Identify which cell holds the provided text, then report its (x, y) central coordinate. 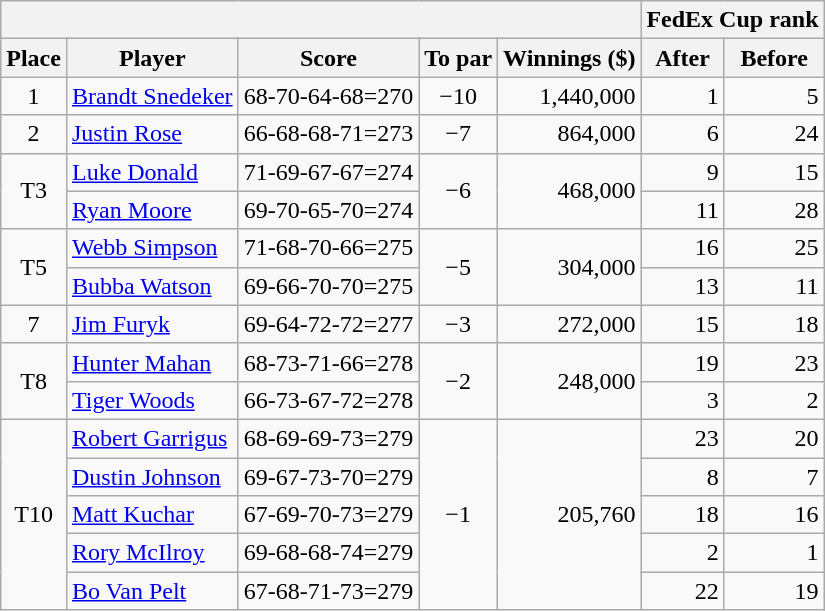
T5 (34, 267)
1,440,000 (570, 96)
3 (682, 400)
−3 (458, 324)
T10 (34, 514)
Tiger Woods (152, 400)
Player (152, 58)
Robert Garrigus (152, 438)
28 (774, 210)
24 (774, 134)
−2 (458, 381)
468,000 (570, 191)
69-67-73-70=279 (328, 477)
Webb Simpson (152, 248)
−7 (458, 134)
Hunter Mahan (152, 362)
67-69-70-73=279 (328, 515)
71-69-67-67=274 (328, 172)
Rory McIlroy (152, 553)
66-73-67-72=278 (328, 400)
−1 (458, 514)
−5 (458, 267)
71-68-70-66=275 (328, 248)
69-68-68-74=279 (328, 553)
After (682, 58)
66-68-68-71=273 (328, 134)
25 (774, 248)
Ryan Moore (152, 210)
Winnings ($) (570, 58)
Bo Van Pelt (152, 591)
304,000 (570, 267)
13 (682, 286)
−6 (458, 191)
205,760 (570, 514)
To par (458, 58)
−10 (458, 96)
5 (774, 96)
FedEx Cup rank (732, 20)
272,000 (570, 324)
69-64-72-72=277 (328, 324)
Bubba Watson (152, 286)
Dustin Johnson (152, 477)
Place (34, 58)
8 (682, 477)
22 (682, 591)
69-70-65-70=274 (328, 210)
68-73-71-66=278 (328, 362)
T8 (34, 381)
248,000 (570, 381)
864,000 (570, 134)
Matt Kuchar (152, 515)
67-68-71-73=279 (328, 591)
Luke Donald (152, 172)
Before (774, 58)
Justin Rose (152, 134)
6 (682, 134)
Score (328, 58)
68-70-64-68=270 (328, 96)
68-69-69-73=279 (328, 438)
20 (774, 438)
9 (682, 172)
Jim Furyk (152, 324)
Brandt Snedeker (152, 96)
T3 (34, 191)
69-66-70-70=275 (328, 286)
